Detect which cell encompasses the target text, then output its (x, y) center coordinate. 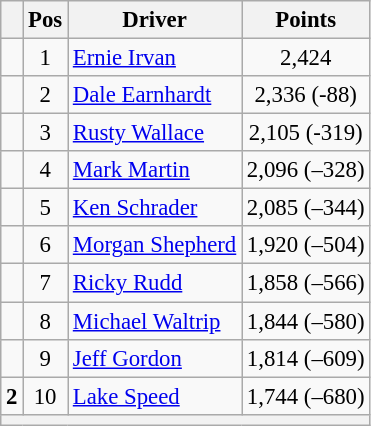
Rusty Wallace (155, 133)
4 (46, 170)
5 (46, 208)
2,096 (–328) (306, 170)
1,814 (–609) (306, 358)
9 (46, 358)
Pos (46, 20)
Lake Speed (155, 396)
8 (46, 321)
3 (46, 133)
2,085 (–344) (306, 208)
Michael Waltrip (155, 321)
1,744 (–680) (306, 396)
Mark Martin (155, 170)
Points (306, 20)
2,424 (306, 58)
1,844 (–580) (306, 321)
Driver (155, 20)
1,920 (–504) (306, 245)
Ricky Rudd (155, 283)
6 (46, 245)
Ken Schrader (155, 208)
Dale Earnhardt (155, 95)
1 (46, 58)
2,336 (-88) (306, 95)
Morgan Shepherd (155, 245)
Jeff Gordon (155, 358)
2,105 (-319) (306, 133)
Ernie Irvan (155, 58)
10 (46, 396)
1,858 (–566) (306, 283)
7 (46, 283)
